Determine the (x, y) coordinate at the center of the cell enclosing the given text.  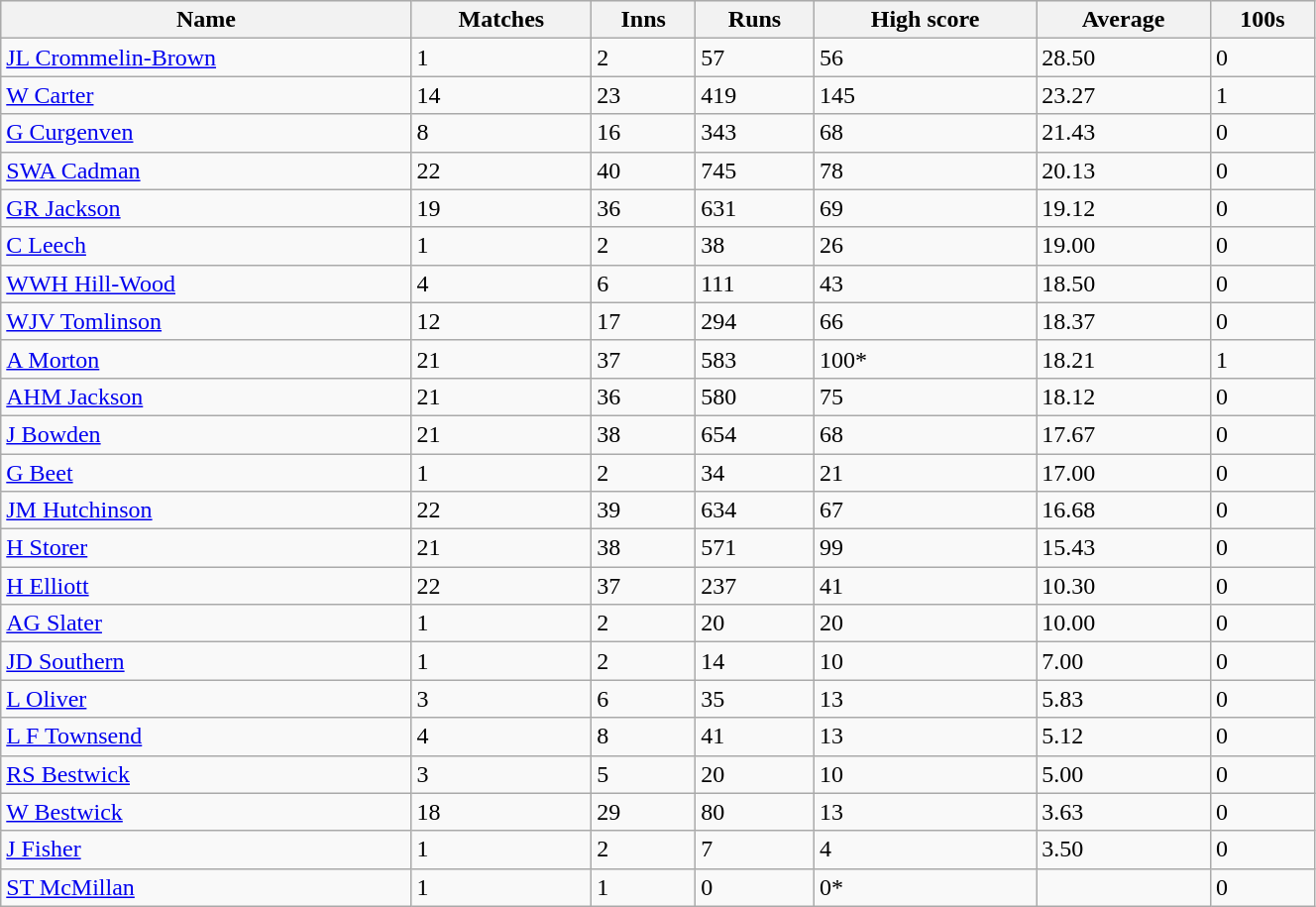
H Storer (206, 548)
3.63 (1124, 812)
111 (755, 283)
15.43 (1124, 548)
100* (925, 359)
654 (755, 434)
29 (644, 812)
L F Townsend (206, 737)
419 (755, 95)
19.12 (1124, 208)
Matches (501, 20)
19.00 (1124, 246)
75 (925, 397)
WJV Tomlinson (206, 321)
JD Southern (206, 661)
17 (644, 321)
JM Hutchinson (206, 510)
78 (925, 170)
67 (925, 510)
Name (206, 20)
18.12 (1124, 397)
L Oliver (206, 699)
40 (644, 170)
5.00 (1124, 774)
AHM Jackson (206, 397)
AG Slater (206, 624)
18.37 (1124, 321)
C Leech (206, 246)
16 (644, 133)
631 (755, 208)
Runs (755, 20)
23 (644, 95)
571 (755, 548)
W Bestwick (206, 812)
580 (755, 397)
RS Bestwick (206, 774)
18 (501, 812)
634 (755, 510)
34 (755, 473)
High score (925, 20)
80 (755, 812)
19 (501, 208)
26 (925, 246)
69 (925, 208)
294 (755, 321)
12 (501, 321)
39 (644, 510)
56 (925, 57)
18.50 (1124, 283)
WWH Hill-Wood (206, 283)
28.50 (1124, 57)
5.83 (1124, 699)
237 (755, 586)
66 (925, 321)
7 (755, 850)
G Beet (206, 473)
10.00 (1124, 624)
23.27 (1124, 95)
5.12 (1124, 737)
20.13 (1124, 170)
21.43 (1124, 133)
W Carter (206, 95)
7.00 (1124, 661)
43 (925, 283)
H Elliott (206, 586)
745 (755, 170)
343 (755, 133)
Inns (644, 20)
ST McMillan (206, 887)
J Fisher (206, 850)
18.21 (1124, 359)
145 (925, 95)
GR Jackson (206, 208)
J Bowden (206, 434)
0* (925, 887)
G Curgenven (206, 133)
16.68 (1124, 510)
99 (925, 548)
JL Crommelin-Brown (206, 57)
3.50 (1124, 850)
10.30 (1124, 586)
35 (755, 699)
SWA Cadman (206, 170)
Average (1124, 20)
5 (644, 774)
17.00 (1124, 473)
57 (755, 57)
A Morton (206, 359)
100s (1262, 20)
17.67 (1124, 434)
583 (755, 359)
